For the text-containing cell, return its midpoint in [X, Y] coordinate format. 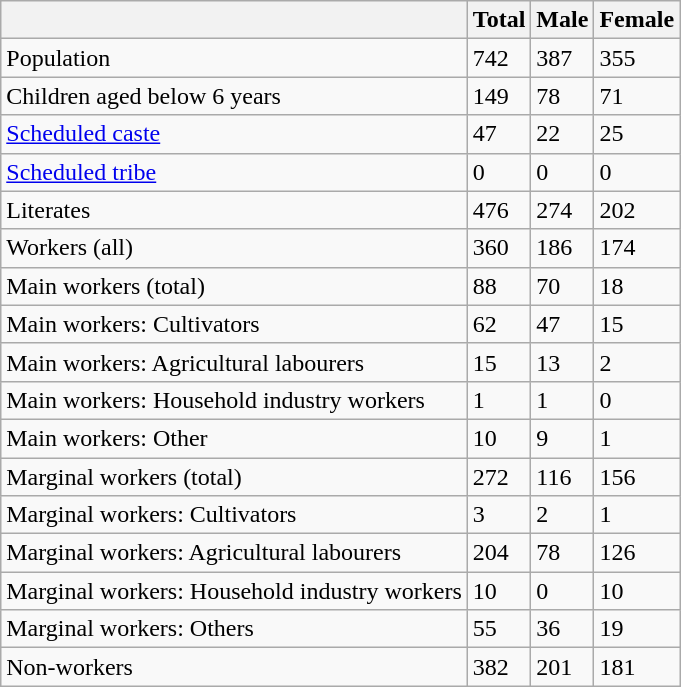
Main workers (total) [234, 286]
Marginal workers: Cultivators [234, 515]
Literates [234, 210]
Main workers: Agricultural labourers [234, 362]
Scheduled tribe [234, 172]
476 [499, 210]
742 [499, 58]
Population [234, 58]
Non-workers [234, 667]
202 [637, 210]
201 [562, 667]
Scheduled caste [234, 134]
360 [499, 248]
274 [562, 210]
116 [562, 477]
387 [562, 58]
Main workers: Household industry workers [234, 400]
88 [499, 286]
9 [562, 438]
Male [562, 20]
13 [562, 362]
Main workers: Other [234, 438]
156 [637, 477]
71 [637, 96]
36 [562, 629]
22 [562, 134]
126 [637, 553]
55 [499, 629]
382 [499, 667]
62 [499, 324]
149 [499, 96]
Total [499, 20]
186 [562, 248]
181 [637, 667]
Workers (all) [234, 248]
Marginal workers: Household industry workers [234, 591]
272 [499, 477]
174 [637, 248]
18 [637, 286]
25 [637, 134]
19 [637, 629]
Marginal workers: Agricultural labourers [234, 553]
Marginal workers (total) [234, 477]
355 [637, 58]
70 [562, 286]
Children aged below 6 years [234, 96]
204 [499, 553]
Female [637, 20]
Main workers: Cultivators [234, 324]
3 [499, 515]
Marginal workers: Others [234, 629]
